Determine the [X, Y] coordinate at the center of the cell enclosing the given text.  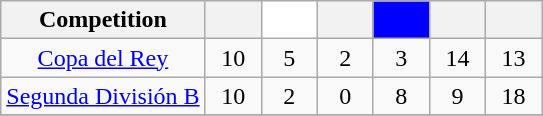
Competition [103, 20]
Copa del Rey [103, 58]
13 [513, 58]
0 [345, 96]
Segunda División B [103, 96]
8 [401, 96]
9 [457, 96]
5 [289, 58]
14 [457, 58]
18 [513, 96]
3 [401, 58]
